Locate the cell with the specified text and output its (X, Y) center coordinate. 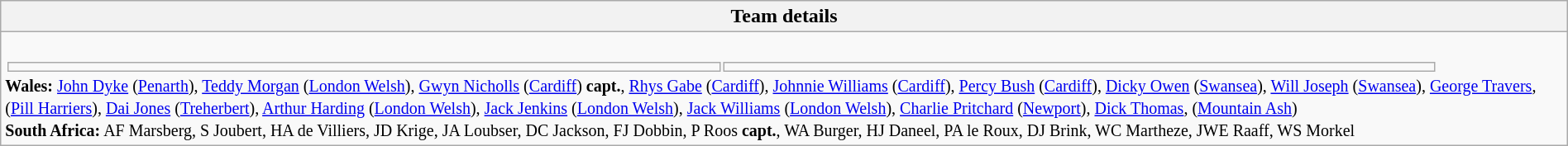
Team details (784, 16)
